Capture the cell that displays the provided text and extract its (X, Y) central coordinate. 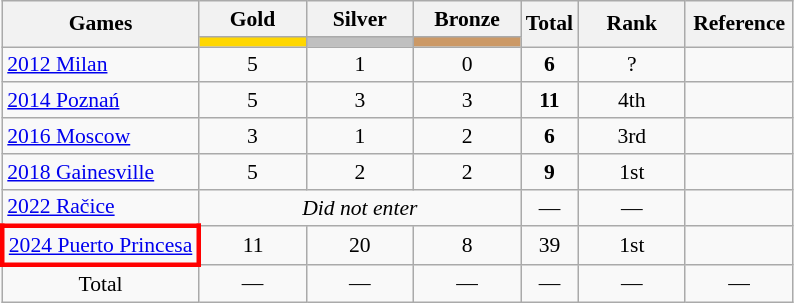
2022 Račice (100, 208)
2016 Moscow (100, 136)
? (632, 65)
Games (100, 24)
2024 Puerto Princesa (100, 246)
0 (466, 65)
2012 Milan (100, 65)
2018 Gainesville (100, 172)
Reference (738, 24)
9 (550, 172)
2014 Poznań (100, 101)
39 (550, 246)
3rd (632, 136)
4th (632, 101)
Did not enter (360, 208)
8 (466, 246)
20 (360, 246)
Silver (360, 19)
Gold (252, 19)
Rank (632, 24)
Bronze (466, 19)
